Detect which cell encompasses the target text, then output its (x, y) center coordinate. 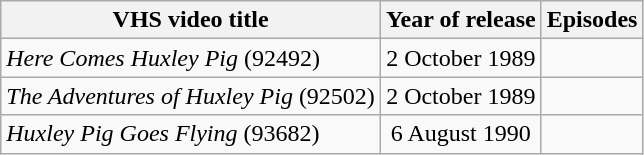
6 August 1990 (460, 134)
VHS video title (191, 20)
The Adventures of Huxley Pig (92502) (191, 96)
Here Comes Huxley Pig (92492) (191, 58)
Episodes (592, 20)
Huxley Pig Goes Flying (93682) (191, 134)
Year of release (460, 20)
